Identify which cell holds the provided text, then report its [x, y] central coordinate. 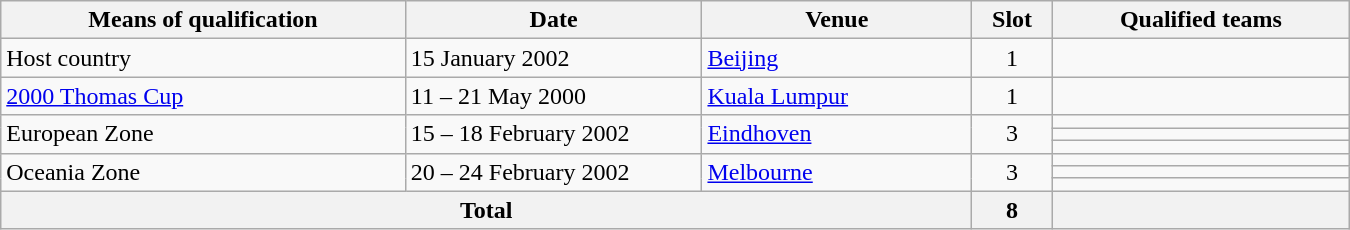
15 – 18 February 2002 [554, 134]
Slot [1012, 20]
Beijing [837, 58]
Means of qualification [204, 20]
15 January 2002 [554, 58]
Venue [837, 20]
Eindhoven [837, 134]
Melbourne [837, 172]
Kuala Lumpur [837, 96]
Oceania Zone [204, 172]
Total [486, 210]
Date [554, 20]
2000 Thomas Cup [204, 96]
11 – 21 May 2000 [554, 96]
Host country [204, 58]
European Zone [204, 134]
Qualified teams [1202, 20]
8 [1012, 210]
20 – 24 February 2002 [554, 172]
